Identify which cell holds the provided text, then report its [x, y] central coordinate. 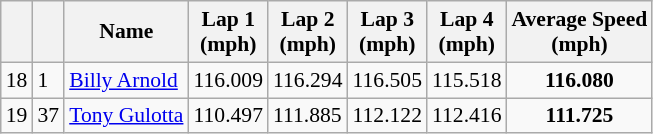
1 [48, 80]
116.294 [308, 80]
Average Speed(mph) [580, 32]
Tony Gulotta [126, 116]
Lap 1(mph) [229, 32]
112.122 [388, 116]
116.009 [229, 80]
116.505 [388, 80]
Lap 2(mph) [308, 32]
18 [17, 80]
Name [126, 32]
115.518 [467, 80]
110.497 [229, 116]
37 [48, 116]
19 [17, 116]
112.416 [467, 116]
111.885 [308, 116]
Billy Arnold [126, 80]
111.725 [580, 116]
Lap 3(mph) [388, 32]
116.080 [580, 80]
Lap 4(mph) [467, 32]
